Output the (X, Y) coordinate of the center of the cell containing the given text.  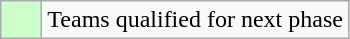
Teams qualified for next phase (196, 20)
